Detect which cell encompasses the target text, then output its [x, y] center coordinate. 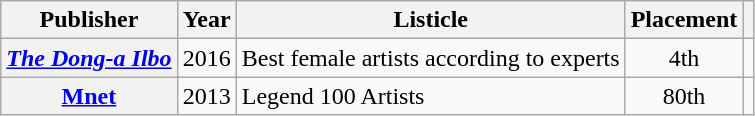
Legend 100 Artists [430, 96]
Best female artists according to experts [430, 58]
Mnet [89, 96]
Placement [684, 20]
2013 [206, 96]
4th [684, 58]
Publisher [89, 20]
2016 [206, 58]
Listicle [430, 20]
80th [684, 96]
Year [206, 20]
The Dong-a Ilbo [89, 58]
